Locate the cell with the specified text and output its [X, Y] center coordinate. 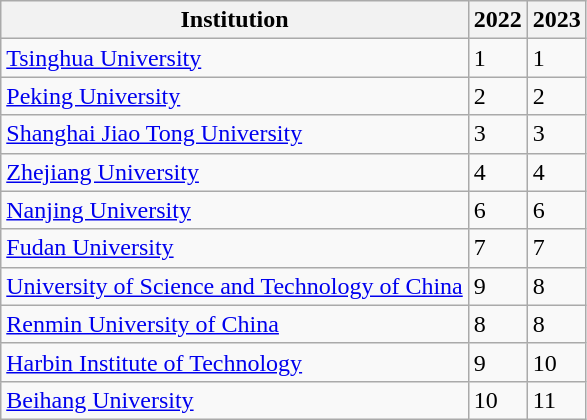
Shanghai Jiao Tong University [235, 134]
University of Science and Technology of China [235, 286]
11 [556, 400]
Harbin Institute of Technology [235, 362]
Beihang University [235, 400]
Fudan University [235, 248]
Institution [235, 20]
2023 [556, 20]
Nanjing University [235, 210]
2022 [498, 20]
Renmin University of China [235, 324]
Tsinghua University [235, 58]
Zhejiang University [235, 172]
Peking University [235, 96]
